Capture the cell that displays the provided text and extract its (X, Y) central coordinate. 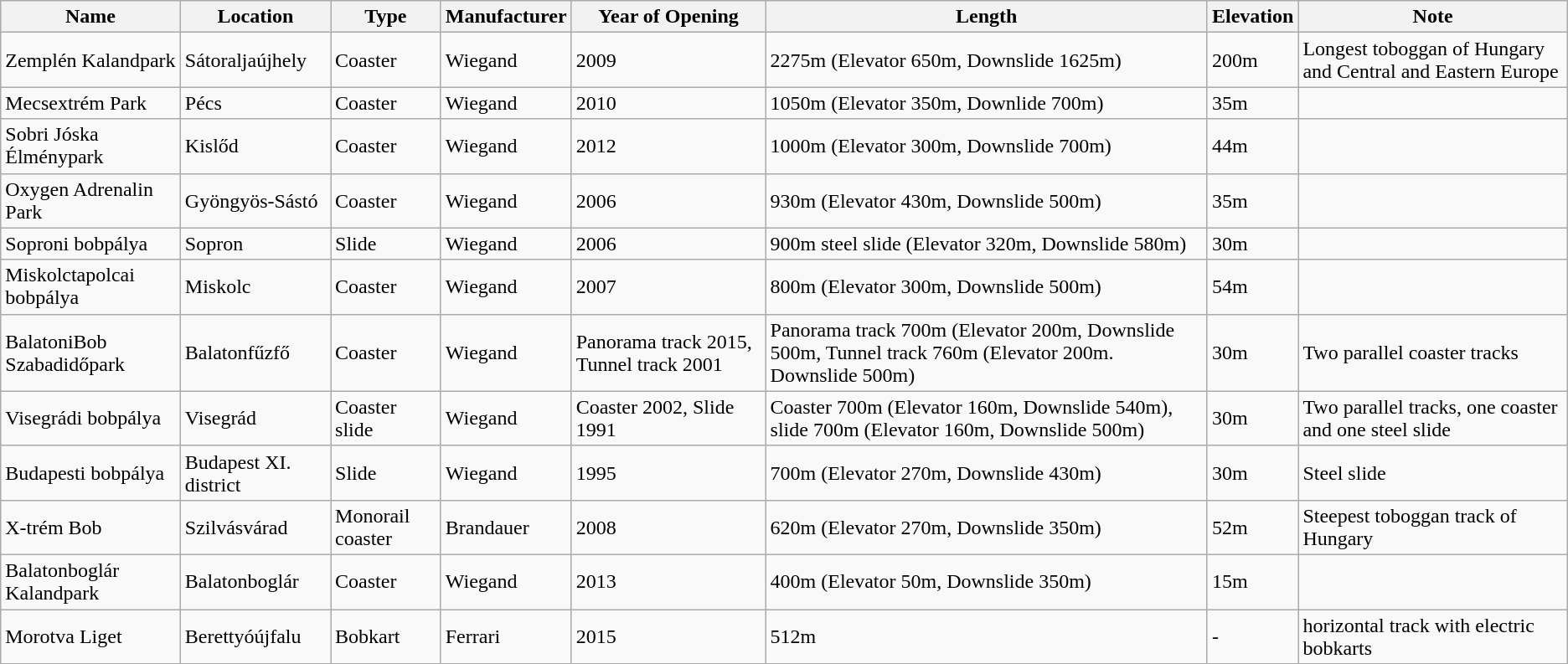
Mecsextrém Park (90, 103)
Ferrari (506, 636)
200m (1252, 60)
Bobkart (386, 636)
1995 (668, 472)
Panorama track 700m (Elevator 200m, Downslide 500m, Tunnel track 760m (Elevator 200m. Downslide 500m) (987, 353)
Sopron (255, 244)
Miskolctapolcai bobpálya (90, 286)
2009 (668, 60)
Miskolc (255, 286)
Soproni bobpálya (90, 244)
Year of Opening (668, 17)
52m (1252, 528)
Coaster 2002, Slide 1991 (668, 419)
Visegrád (255, 419)
1000m (Elevator 300m, Downslide 700m) (987, 146)
Kislőd (255, 146)
Pécs (255, 103)
Elevation (1252, 17)
Coaster slide (386, 419)
Steel slide (1432, 472)
Two parallel tracks, one coaster and one steel slide (1432, 419)
Budapesti bobpálya (90, 472)
Steepest toboggan track of Hungary (1432, 528)
Panorama track 2015, Tunnel track 2001 (668, 353)
Szilvásvárad (255, 528)
Visegrádi bobpálya (90, 419)
930m (Elevator 430m, Downslide 500m) (987, 201)
X-trém Bob (90, 528)
Type (386, 17)
Balatonfűzfő (255, 353)
Coaster 700m (Elevator 160m, Downslide 540m), slide 700m (Elevator 160m, Downslide 500m) (987, 419)
2007 (668, 286)
Length (987, 17)
- (1252, 636)
Two parallel coaster tracks (1432, 353)
Budapest XI. district (255, 472)
Brandauer (506, 528)
900m steel slide (Elevator 320m, Downslide 580m) (987, 244)
Sátoraljaújhely (255, 60)
Oxygen Adrenalin Park (90, 201)
2013 (668, 581)
Zemplén Kalandpark (90, 60)
BalatoniBob Szabadidőpark (90, 353)
2275m (Elevator 650m, Downslide 1625m) (987, 60)
Balatonboglár Kalandpark (90, 581)
Berettyóújfalu (255, 636)
Monorail coaster (386, 528)
Location (255, 17)
400m (Elevator 50m, Downslide 350m) (987, 581)
2008 (668, 528)
15m (1252, 581)
Balatonboglár (255, 581)
Longest toboggan of Hungary and Central and Eastern Europe (1432, 60)
Note (1432, 17)
2015 (668, 636)
Morotva Liget (90, 636)
700m (Elevator 270m, Downslide 430m) (987, 472)
2012 (668, 146)
Manufacturer (506, 17)
1050m (Elevator 350m, Downlide 700m) (987, 103)
Sobri Jóska Élménypark (90, 146)
800m (Elevator 300m, Downslide 500m) (987, 286)
2010 (668, 103)
Gyöngyös-Sástó (255, 201)
512m (987, 636)
54m (1252, 286)
Name (90, 17)
44m (1252, 146)
horizontal track with electric bobkarts (1432, 636)
620m (Elevator 270m, Downslide 350m) (987, 528)
